Search for the cell housing the specified text and yield its [x, y] center coordinate. 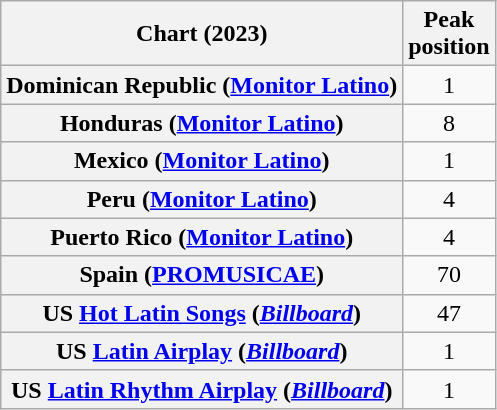
Spain (PROMUSICAE) [202, 275]
Peru (Monitor Latino) [202, 199]
US Latin Airplay (Billboard) [202, 351]
Chart (2023) [202, 34]
8 [449, 123]
Peakposition [449, 34]
Honduras (Monitor Latino) [202, 123]
Puerto Rico (Monitor Latino) [202, 237]
Mexico (Monitor Latino) [202, 161]
70 [449, 275]
47 [449, 313]
US Latin Rhythm Airplay (Billboard) [202, 389]
Dominican Republic (Monitor Latino) [202, 85]
US Hot Latin Songs (Billboard) [202, 313]
